Scan for the cell matching the given text and deliver its (x, y) coordinate at center. 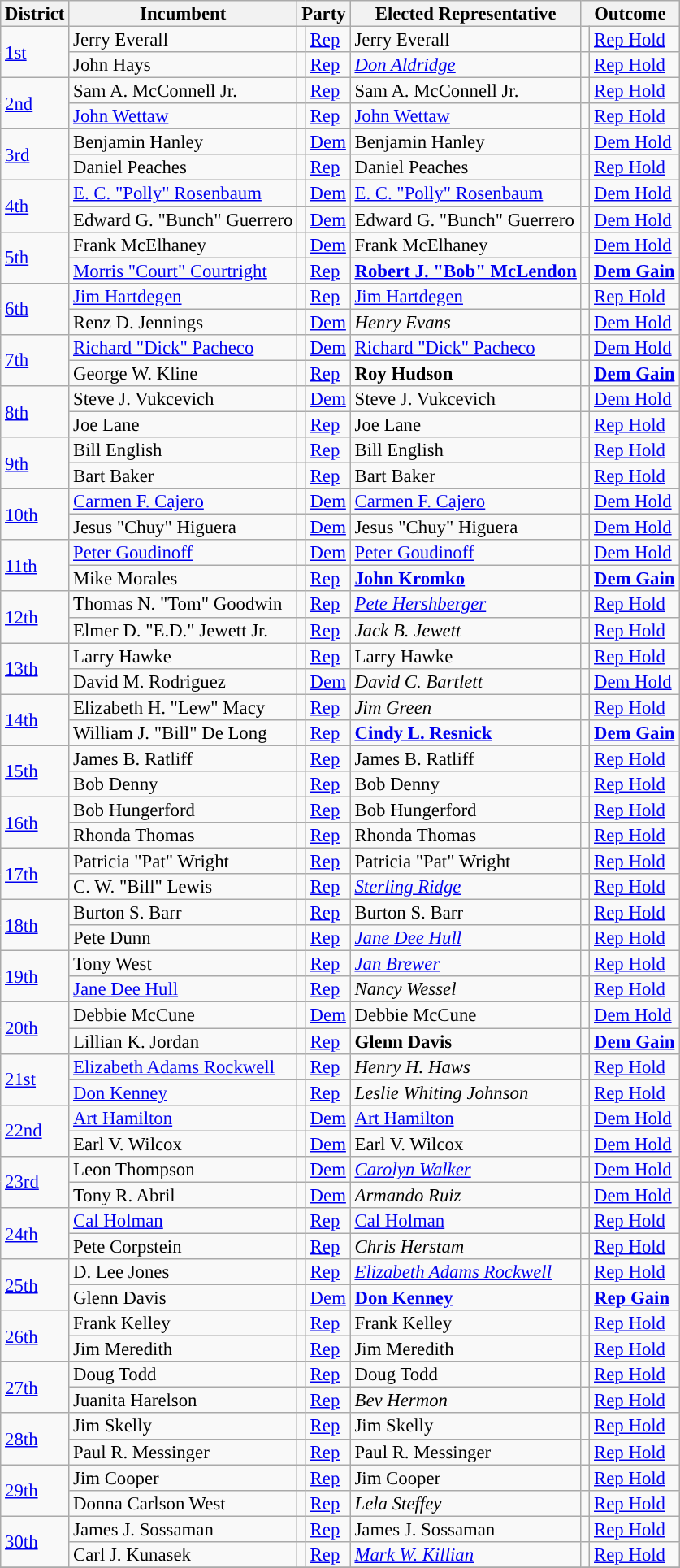
22nd (35, 1130)
Outcome (630, 14)
4th (35, 206)
13th (35, 668)
District (35, 14)
Don Aldridge (466, 65)
Rep Gain (635, 1298)
Bev Hermon (466, 1401)
Incumbent (184, 14)
John Kromko (466, 579)
Mark W. Killian (466, 1555)
Jack B. Jewett (466, 630)
15th (35, 771)
23rd (35, 1182)
12th (35, 618)
Lillian K. Jordan (184, 1041)
16th (35, 823)
Jan Brewer (466, 964)
26th (35, 1336)
Sterling Ridge (466, 887)
Elmer D. "E.D." Jewett Jr. (184, 630)
Party (323, 14)
19th (35, 977)
Cindy L. Resnick (466, 733)
25th (35, 1284)
28th (35, 1439)
Renz D. Jennings (184, 322)
3rd (35, 154)
21st (35, 1079)
Elizabeth H. "Lew" Macy (184, 707)
7th (35, 361)
Roy Hudson (466, 373)
29th (35, 1491)
Lela Steffey (466, 1503)
D. Lee Jones (184, 1272)
Nancy Wessel (466, 990)
Jim Green (466, 707)
Pete Dunn (184, 938)
6th (35, 309)
Pete Hershberger (466, 605)
20th (35, 1027)
Robert J. "Bob" McLendon (466, 271)
William J. "Bill" De Long (184, 733)
Chris Herstam (466, 1246)
9th (35, 463)
30th (35, 1541)
Juanita Harelson (184, 1401)
18th (35, 925)
David C. Bartlett (466, 681)
Henry Evans (466, 322)
Thomas N. "Tom" Goodwin (184, 605)
Mike Morales (184, 579)
Armando Ruiz (466, 1195)
Carolyn Walker (466, 1170)
Leslie Whiting Johnson (466, 1092)
Pete Corpstein (184, 1246)
10th (35, 514)
8th (35, 411)
Morris "Court" Courtright (184, 271)
2nd (35, 104)
Donna Carlson West (184, 1503)
14th (35, 720)
5th (35, 257)
David M. Rodriguez (184, 681)
27th (35, 1387)
George W. Kline (184, 373)
Carl J. Kunasek (184, 1555)
Elected Representative (466, 14)
C. W. "Bill" Lewis (184, 887)
11th (35, 566)
24th (35, 1234)
John Hays (184, 65)
Henry H. Haws (466, 1066)
1st (35, 52)
Leon Thompson (184, 1170)
Tony West (184, 964)
17th (35, 875)
Tony R. Abril (184, 1195)
